Return (x, y) of the center of cell containing provided text 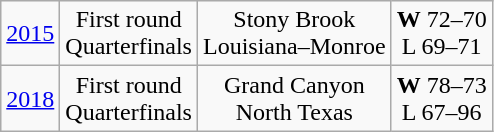
W 72–70L 69–71 (442, 34)
2018 (30, 98)
W 78–73L 67–96 (442, 98)
Grand CanyonNorth Texas (294, 98)
2015 (30, 34)
Stony BrookLouisiana–Monroe (294, 34)
